Return (x, y) of the center of cell containing provided text 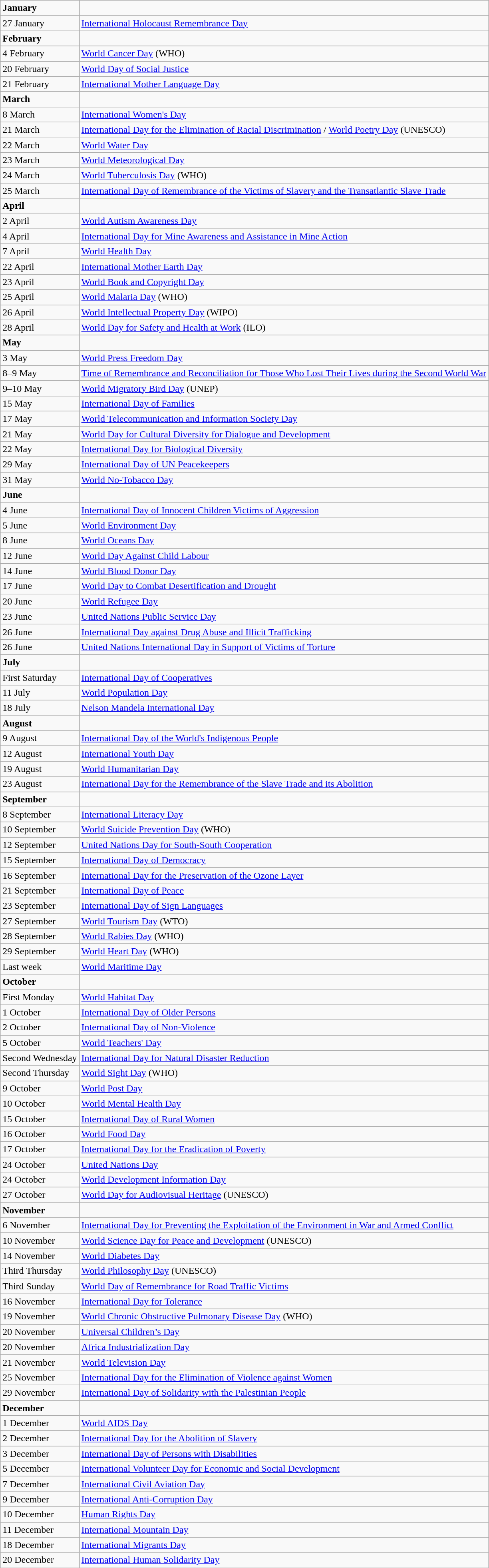
Universal Children’s Day (284, 1332)
2 April (40, 221)
International Anti-Corruption Day (284, 1499)
23 March (40, 160)
8–9 May (40, 373)
International Day for Natural Disaster Reduction (284, 1058)
World Cancer Day (WHO) (284, 54)
World Day of Social Justice (284, 69)
10 October (40, 1103)
International Day of Democracy (284, 860)
8 March (40, 114)
10 September (40, 830)
29 September (40, 952)
United Nations International Day in Support of Victims of Torture (284, 647)
International Women's Day (284, 114)
4 February (40, 54)
International Day of Solidarity with the Palestinian People (284, 1392)
International Migrants Day (284, 1545)
World Teachers' Day (284, 1043)
21 February (40, 84)
2 October (40, 1027)
1 December (40, 1423)
World Day Against Child Labour (284, 556)
World Diabetes Day (284, 1256)
World Water Day (284, 145)
Second Wednesday (40, 1058)
First Monday (40, 997)
21 March (40, 130)
World Press Freedom Day (284, 358)
World Intellectual Property Day (WIPO) (284, 312)
World Philosophy Day (UNESCO) (284, 1271)
World Tuberculosis Day (WHO) (284, 175)
23 September (40, 906)
World Science Day for Peace and Development (UNESCO) (284, 1241)
18 December (40, 1545)
First Saturday (40, 678)
28 April (40, 327)
International Day of Older Persons (284, 1012)
9–10 May (40, 388)
14 June (40, 571)
World Oceans Day (284, 541)
25 April (40, 297)
World Maritime Day (284, 967)
15 September (40, 860)
International Day of UN Peacekeepers (284, 465)
World Mental Health Day (284, 1103)
5 October (40, 1043)
October (40, 982)
11 July (40, 693)
International Day of Rural Women (284, 1119)
World Health Day (284, 251)
July (40, 662)
World Habitat Day (284, 997)
Third Sunday (40, 1286)
World Refugee Day (284, 601)
World Day for Audiovisual Heritage (UNESCO) (284, 1195)
25 November (40, 1377)
4 April (40, 236)
23 August (40, 784)
United Nations Day for South-South Cooperation (284, 845)
Africa Industrialization Day (284, 1347)
Human Rights Day (284, 1514)
28 September (40, 936)
20 December (40, 1560)
1 October (40, 1012)
World Tourism Day (WTO) (284, 921)
27 October (40, 1195)
International Day of Persons with Disabilities (284, 1454)
World Humanitarian Day (284, 769)
International Day for Preventing the Exploitation of the Environment in War and Armed Conflict (284, 1225)
Second Thursday (40, 1073)
International Day for the Elimination of Violence against Women (284, 1377)
21 September (40, 890)
International Human Solidarity Day (284, 1560)
12 August (40, 754)
World Sight Day (WHO) (284, 1073)
World Migratory Bird Day (UNEP) (284, 388)
22 April (40, 267)
5 June (40, 525)
19 August (40, 769)
International Literacy Day (284, 814)
15 October (40, 1119)
World Post Day (284, 1088)
World Day for Cultural Diversity for Dialogue and Development (284, 434)
2 December (40, 1438)
8 June (40, 541)
World Heart Day (WHO) (284, 952)
23 June (40, 616)
International Day for Mine Awareness and Assistance in Mine Action (284, 236)
International Day of Cooperatives (284, 678)
World Population Day (284, 693)
International Day for the Abolition of Slavery (284, 1438)
International Day for the Eradication of Poverty (284, 1149)
United Nations Day (284, 1165)
World Rabies Day (WHO) (284, 936)
World Chronic Obstructive Pulmonary Disease Day (WHO) (284, 1317)
17 June (40, 586)
12 June (40, 556)
4 June (40, 510)
International Day of Peace (284, 890)
Time of Remembrance and Reconciliation for Those Who Lost Their Lives during the Second World War (284, 373)
17 May (40, 419)
5 December (40, 1469)
United Nations Public Service Day (284, 616)
International Civil Aviation Day (284, 1484)
29 November (40, 1392)
6 November (40, 1225)
September (40, 799)
12 September (40, 845)
World Day to Combat Desertification and Drought (284, 586)
February (40, 38)
10 December (40, 1514)
International Day of Non-Violence (284, 1027)
International Youth Day (284, 754)
August (40, 723)
7 December (40, 1484)
9 August (40, 738)
29 May (40, 465)
27 January (40, 23)
3 December (40, 1454)
World Telecommunication and Information Society Day (284, 419)
International Day of the World's Indigenous People (284, 738)
Third Thursday (40, 1271)
8 September (40, 814)
World Book and Copyright Day (284, 282)
Last week (40, 967)
International Day for Biological Diversity (284, 449)
World Autism Awareness Day (284, 221)
November (40, 1210)
10 November (40, 1241)
25 March (40, 191)
20 June (40, 601)
International Day for the Remembrance of the Slave Trade and its Abolition (284, 784)
9 October (40, 1088)
19 November (40, 1317)
11 December (40, 1530)
International Day for the Elimination of Racial Discrimination / World Poetry Day (UNESCO) (284, 130)
7 April (40, 251)
22 May (40, 449)
World Television Day (284, 1362)
World Blood Donor Day (284, 571)
16 October (40, 1134)
International Mother Earth Day (284, 267)
26 April (40, 312)
9 December (40, 1499)
December (40, 1408)
15 May (40, 403)
International Day of Families (284, 403)
International Mountain Day (284, 1530)
18 July (40, 708)
International Day of Sign Languages (284, 906)
June (40, 495)
World Day of Remembrance for Road Traffic Victims (284, 1286)
Nelson Mandela International Day (284, 708)
22 March (40, 145)
31 May (40, 480)
May (40, 343)
International Day for the Preservation of the Ozone Layer (284, 875)
World Food Day (284, 1134)
16 September (40, 875)
World Malaria Day (WHO) (284, 297)
21 November (40, 1362)
17 October (40, 1149)
January (40, 8)
April (40, 206)
International Volunteer Day for Economic and Social Development (284, 1469)
World No-Tobacco Day (284, 480)
World AIDS Day (284, 1423)
16 November (40, 1301)
International Mother Language Day (284, 84)
23 April (40, 282)
20 February (40, 69)
International Holocaust Remembrance Day (284, 23)
27 September (40, 921)
24 March (40, 175)
World Meteorological Day (284, 160)
3 May (40, 358)
World Environment Day (284, 525)
14 November (40, 1256)
World Development Information Day (284, 1180)
International Day of Remembrance of the Victims of Slavery and the Transatlantic Slave Trade (284, 191)
International Day against Drug Abuse and Illicit Trafficking (284, 632)
World Day for Safety and Health at Work (ILO) (284, 327)
International Day of Innocent Children Victims of Aggression (284, 510)
March (40, 99)
World Suicide Prevention Day (WHO) (284, 830)
21 May (40, 434)
International Day for Tolerance (284, 1301)
